Pinpoint the cell where the given text exists, returning its (X, Y) midpoint coordinate. 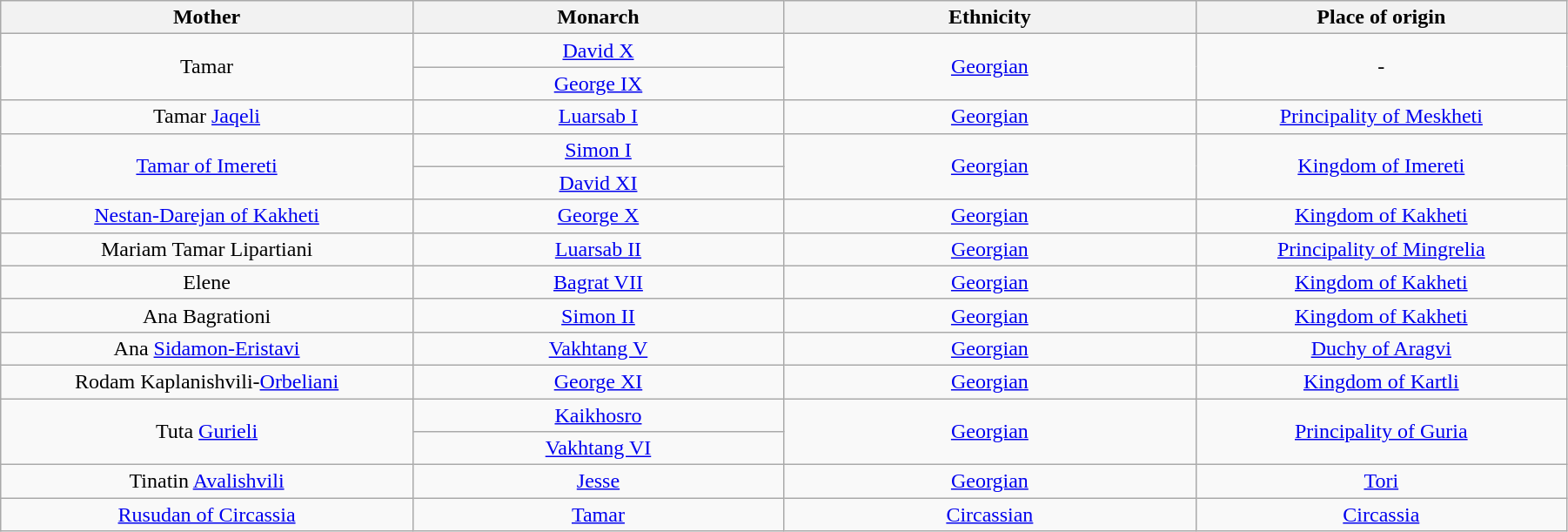
Principality of Guria (1381, 432)
Duchy of Aragvi (1381, 348)
- (1381, 67)
Vakhtang V (598, 348)
Principality of Mingrelia (1381, 249)
Rodam Kaplanishvili-Orbeliani (207, 381)
David X (598, 51)
Mother (207, 17)
Circassia (1381, 515)
David XI (598, 183)
Ana Sidamon-Eristavi (207, 348)
George X (598, 216)
Ana Bagrationi (207, 315)
Rusudan of Circassia (207, 515)
Simon II (598, 315)
Kingdom of Kartli (1381, 381)
Kaikhosro (598, 415)
Nestan-Darejan of Kakheti (207, 216)
Circassian (990, 515)
Tori (1381, 481)
Elene (207, 282)
Monarch (598, 17)
Mariam Tamar Lipartiani (207, 249)
Kingdom of Imereti (1381, 166)
Jesse (598, 481)
Vakhtang VI (598, 448)
Principality of Meskheti (1381, 117)
Tamar Jaqeli (207, 117)
George IX (598, 84)
George XI (598, 381)
Tinatin Avalishvili (207, 481)
Tamar of Imereti (207, 166)
Simon I (598, 150)
Luarsab II (598, 249)
Ethnicity (990, 17)
Bagrat VII (598, 282)
Tuta Gurieli (207, 432)
Place of origin (1381, 17)
Luarsab I (598, 117)
